Provide the [x, y] coordinate of the cell's center where the given text is located.  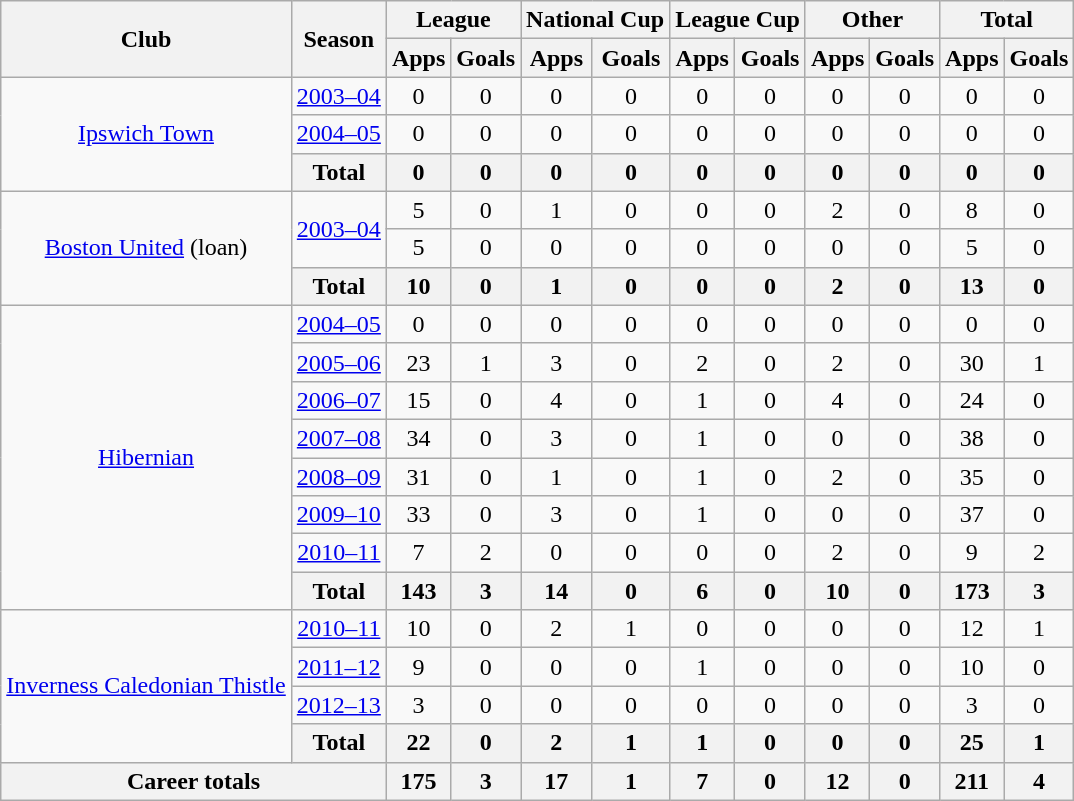
Hibernian [146, 457]
8 [972, 210]
15 [418, 400]
2011–12 [338, 667]
13 [972, 286]
Other [872, 20]
37 [972, 515]
24 [972, 400]
2006–07 [338, 400]
Inverness Caledonian Thistle [146, 686]
National Cup [596, 20]
33 [418, 515]
175 [418, 781]
143 [418, 591]
Season [338, 39]
League Cup [738, 20]
2012–13 [338, 705]
Ipswich Town [146, 134]
30 [972, 362]
2005–06 [338, 362]
34 [418, 438]
17 [557, 781]
2007–08 [338, 438]
38 [972, 438]
Club [146, 39]
Boston United (loan) [146, 248]
2009–10 [338, 515]
211 [972, 781]
22 [418, 743]
25 [972, 743]
Career totals [194, 781]
2008–09 [338, 477]
31 [418, 477]
173 [972, 591]
35 [972, 477]
League [453, 20]
23 [418, 362]
6 [702, 591]
14 [557, 591]
